Return the (X, Y) coordinate for the center point of the cell that contains the specified text.  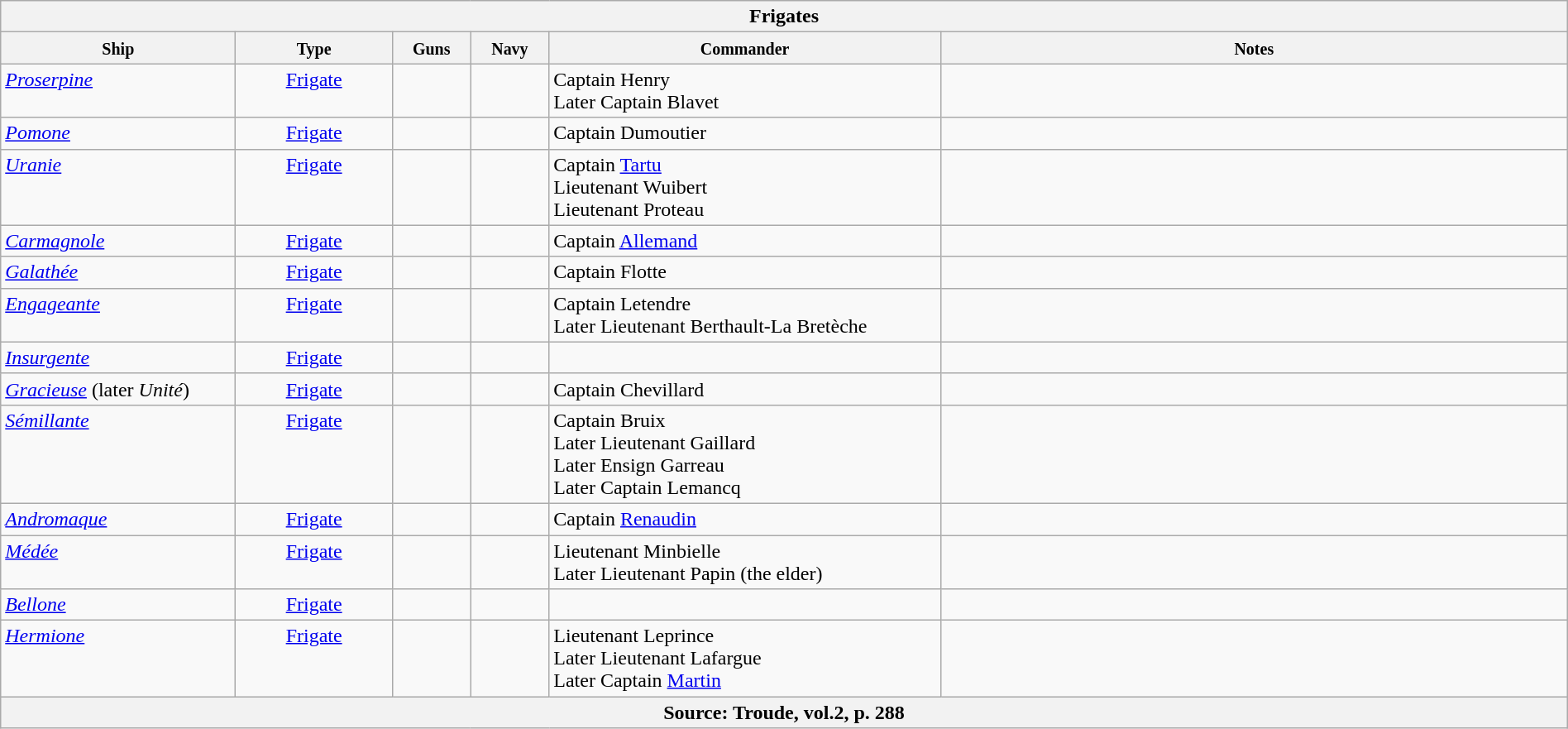
Frigates (784, 17)
Engageante (118, 314)
Sémillante (118, 453)
Médée (118, 561)
Gracieuse (later Unité) (118, 389)
Carmagnole (118, 241)
Insurgente (118, 357)
Captain HenryLater Captain Blavet (745, 91)
Captain Dumoutier (745, 133)
Captain Chevillard (745, 389)
Proserpine (118, 91)
Captain Renaudin (745, 519)
Captain Flotte (745, 272)
Galathée (118, 272)
Andromaque (118, 519)
Source: Troude, vol.2, p. 288 (784, 712)
Uranie (118, 187)
Commander (745, 48)
Captain TartuLieutenant WuibertLieutenant Proteau (745, 187)
Bellone (118, 605)
Pomone (118, 133)
Notes (1254, 48)
Lieutenant MinbielleLater Lieutenant Papin (the elder) (745, 561)
Lieutenant LeprinceLater Lieutenant LafargueLater Captain Martin (745, 659)
Guns (432, 48)
Type (314, 48)
Captain BruixLater Lieutenant GaillardLater Ensign GarreauLater Captain Lemancq (745, 453)
Navy (509, 48)
Captain Allemand (745, 241)
Hermione (118, 659)
Ship (118, 48)
Captain LetendreLater Lieutenant Berthault-La Bretèche (745, 314)
